Output the (x, y) coordinate of the center of the cell containing the given text.  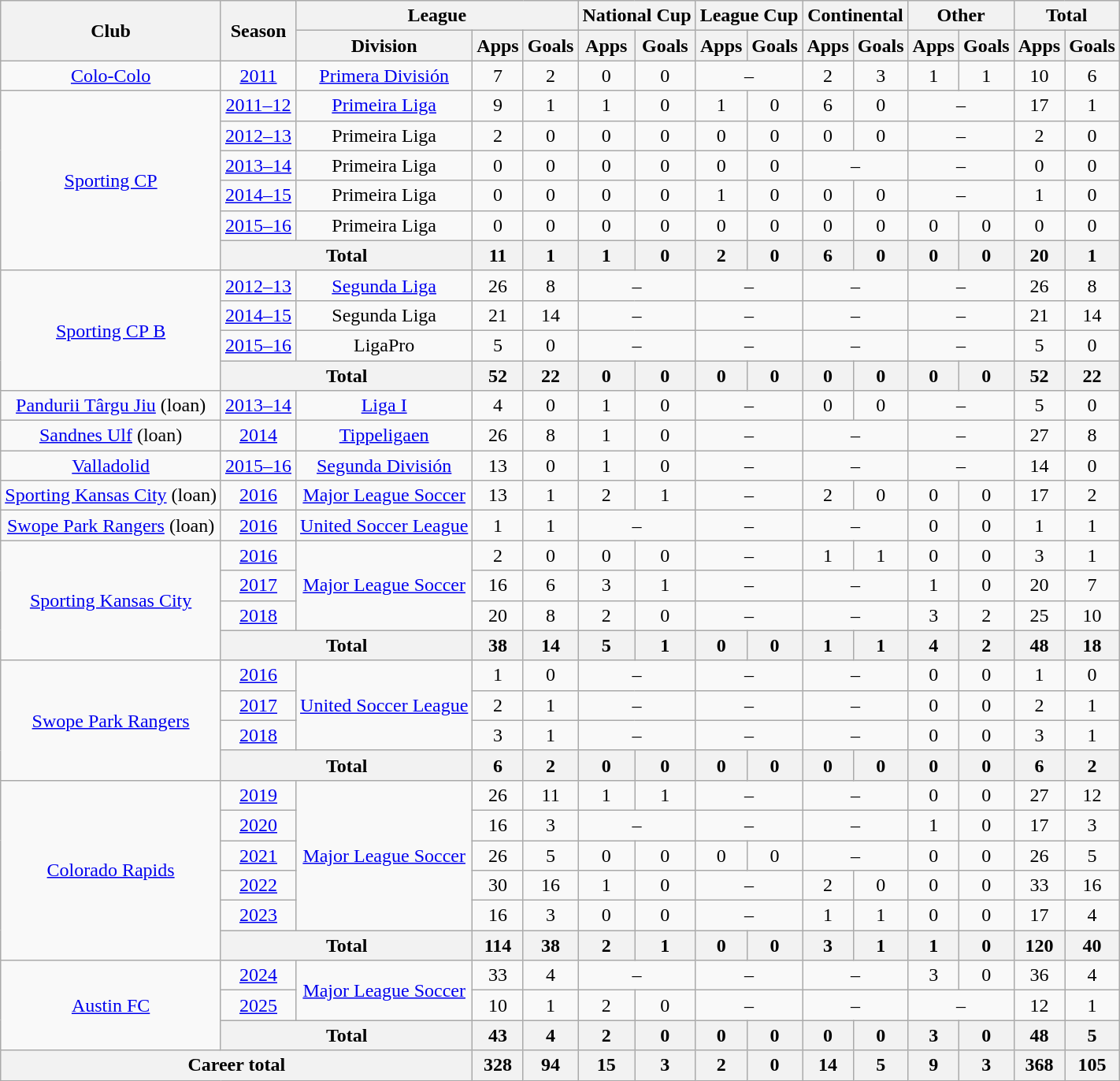
Colorado Rapids (111, 870)
National Cup (636, 16)
2019 (258, 795)
Club (111, 31)
25 (1039, 615)
LigaPro (384, 345)
114 (498, 945)
2011 (258, 76)
Austin FC (111, 1005)
2025 (258, 1005)
120 (1039, 945)
Other (961, 16)
105 (1092, 1065)
Sporting Kansas City (loan) (111, 496)
Colo-Colo (111, 76)
2024 (258, 975)
Segunda División (384, 466)
Pandurii Târgu Jiu (loan) (111, 406)
Career total (236, 1065)
18 (1092, 645)
36 (1039, 975)
Sporting CP B (111, 330)
40 (1092, 945)
2023 (258, 916)
94 (551, 1065)
Swope Park Rangers (loan) (111, 526)
15 (606, 1065)
Sporting Kansas City (111, 600)
Tippeligaen (384, 436)
Continental (855, 16)
2014 (258, 436)
2021 (258, 855)
Valladolid (111, 466)
368 (1039, 1065)
League Cup (749, 16)
2022 (258, 886)
30 (498, 886)
Sandnes Ulf (loan) (111, 436)
Liga I (384, 406)
328 (498, 1065)
Sporting CP (111, 180)
Swope Park Rangers (111, 720)
Primera División (384, 76)
2020 (258, 825)
League (437, 16)
2011–12 (258, 106)
Season (258, 31)
Division (384, 46)
43 (498, 1035)
